Identify which cell holds the provided text, then report its (x, y) central coordinate. 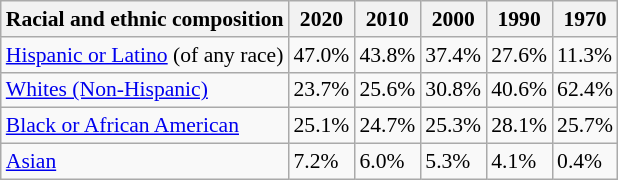
5.3% (453, 162)
27.6% (519, 55)
1970 (585, 19)
37.4% (453, 55)
Racial and ethnic composition (145, 19)
47.0% (322, 55)
2000 (453, 19)
Black or African American (145, 126)
28.1% (519, 126)
2010 (387, 19)
23.7% (322, 90)
25.3% (453, 126)
Whites (Non-Hispanic) (145, 90)
25.7% (585, 126)
6.0% (387, 162)
43.8% (387, 55)
40.6% (519, 90)
62.4% (585, 90)
Hispanic or Latino (of any race) (145, 55)
4.1% (519, 162)
30.8% (453, 90)
Asian (145, 162)
2020 (322, 19)
25.1% (322, 126)
11.3% (585, 55)
1990 (519, 19)
0.4% (585, 162)
7.2% (322, 162)
25.6% (387, 90)
24.7% (387, 126)
